Capture the cell that displays the provided text and extract its (x, y) central coordinate. 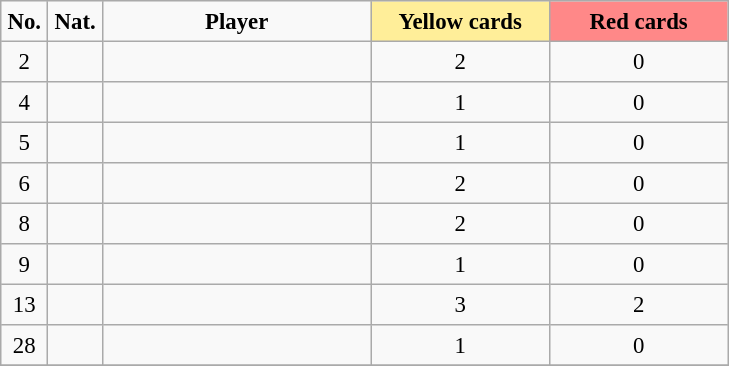
6 (24, 183)
No. (24, 21)
Yellow cards (460, 21)
4 (24, 102)
Player (236, 21)
Nat. (76, 21)
Red cards (638, 21)
9 (24, 264)
28 (24, 345)
3 (460, 304)
13 (24, 304)
5 (24, 142)
8 (24, 223)
